Provide the (x, y) coordinate of the cell's center where the given text is located.  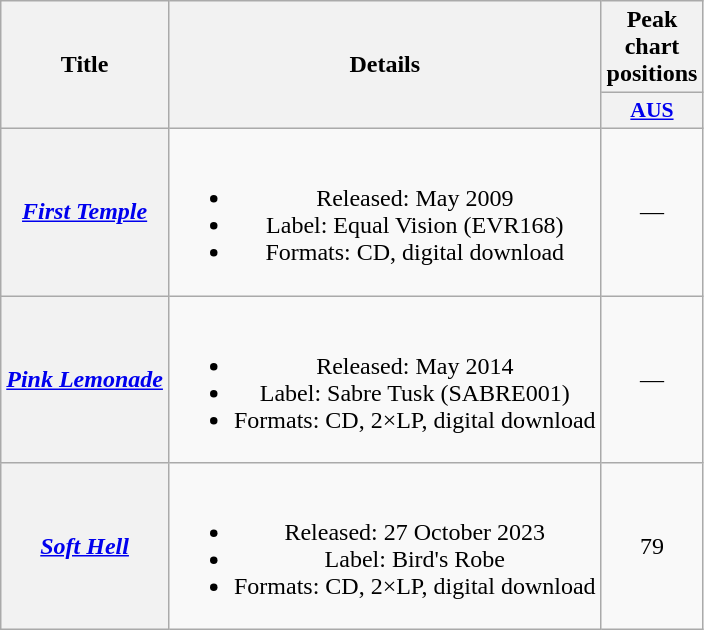
Released: 27 October 2023Label: Bird's RobeFormats: CD, 2×LP, digital download (384, 546)
Released: May 2009Label: Equal Vision (EVR168)Formats: CD, digital download (384, 212)
Soft Hell (85, 546)
Released: May 2014Label: Sabre Tusk (SABRE001)Formats: CD, 2×LP, digital download (384, 380)
AUS (652, 111)
First Temple (85, 212)
Details (384, 65)
Pink Lemonade (85, 380)
Title (85, 65)
Peak chart positions (652, 47)
79 (652, 546)
